Determine the (X, Y) coordinate at the center of the cell enclosing the given text.  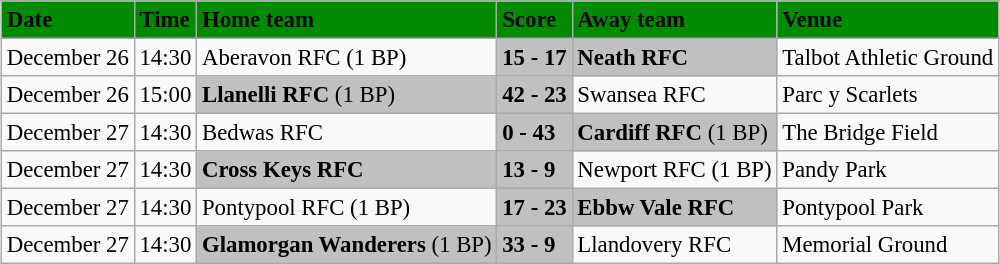
17 - 23 (534, 208)
Parc y Scarlets (888, 95)
The Bridge Field (888, 133)
42 - 23 (534, 95)
15 - 17 (534, 57)
Bedwas RFC (347, 133)
Pandy Park (888, 170)
Talbot Athletic Ground (888, 57)
Aberavon RFC (1 BP) (347, 57)
33 - 9 (534, 245)
Llanelli RFC (1 BP) (347, 95)
Glamorgan Wanderers (1 BP) (347, 245)
Away team (674, 20)
Home team (347, 20)
Pontypool RFC (1 BP) (347, 208)
Ebbw Vale RFC (674, 208)
Memorial Ground (888, 245)
Neath RFC (674, 57)
Newport RFC (1 BP) (674, 170)
Llandovery RFC (674, 245)
Date (68, 20)
Time (166, 20)
Swansea RFC (674, 95)
Venue (888, 20)
0 - 43 (534, 133)
Cardiff RFC (1 BP) (674, 133)
Pontypool Park (888, 208)
Cross Keys RFC (347, 170)
15:00 (166, 95)
Score (534, 20)
13 - 9 (534, 170)
